Detect which cell encompasses the target text, then output its (X, Y) center coordinate. 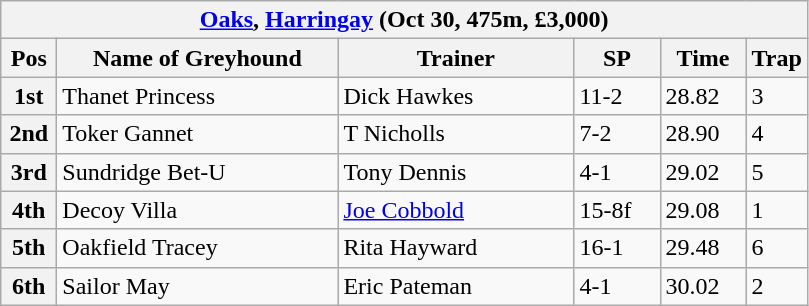
Joe Cobbold (456, 210)
29.02 (703, 172)
5th (29, 248)
4th (29, 210)
1 (776, 210)
3 (776, 96)
Toker Gannet (198, 134)
Sailor May (198, 286)
30.02 (703, 286)
4 (776, 134)
Decoy Villa (198, 210)
29.08 (703, 210)
Pos (29, 58)
SP (617, 58)
Oakfield Tracey (198, 248)
2 (776, 286)
2nd (29, 134)
T Nicholls (456, 134)
Time (703, 58)
16-1 (617, 248)
Thanet Princess (198, 96)
Trainer (456, 58)
Sundridge Bet-U (198, 172)
Rita Hayward (456, 248)
28.90 (703, 134)
6th (29, 286)
3rd (29, 172)
Eric Pateman (456, 286)
Dick Hawkes (456, 96)
28.82 (703, 96)
Name of Greyhound (198, 58)
Trap (776, 58)
29.48 (703, 248)
15-8f (617, 210)
11-2 (617, 96)
7-2 (617, 134)
5 (776, 172)
Tony Dennis (456, 172)
1st (29, 96)
Oaks, Harringay (Oct 30, 475m, £3,000) (404, 20)
6 (776, 248)
